Pinpoint the cell where the given text exists, returning its [x, y] midpoint coordinate. 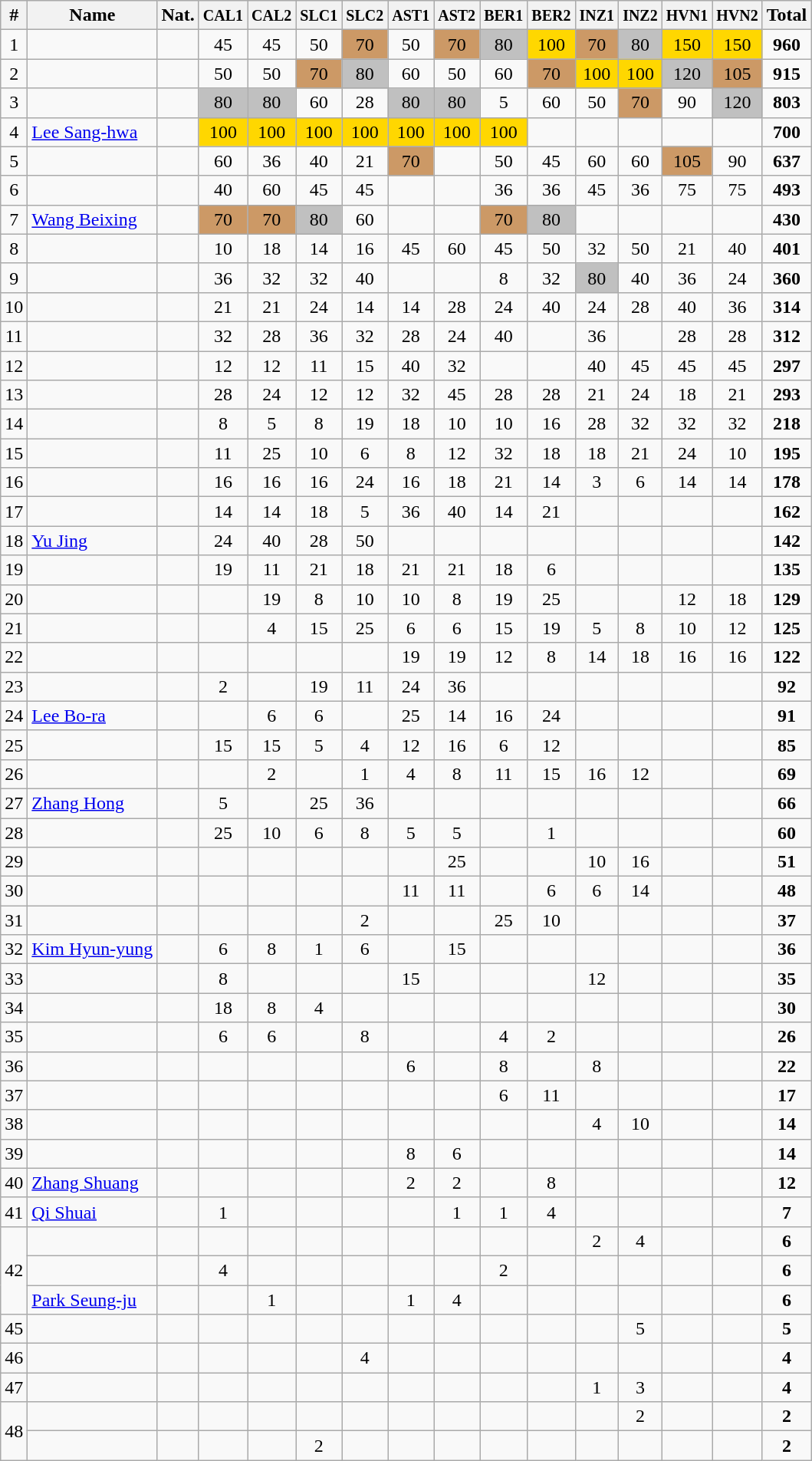
178 [787, 482]
BER1 [504, 15]
33 [14, 979]
360 [787, 278]
38 [14, 1124]
312 [787, 336]
Zhang Shuang [92, 1183]
HVN1 [687, 15]
42 [14, 1270]
46 [14, 1358]
Name [92, 15]
Nat. [178, 15]
INZ1 [597, 15]
23 [14, 686]
AST2 [457, 15]
39 [14, 1153]
293 [787, 395]
AST1 [411, 15]
162 [787, 512]
135 [787, 570]
CAL1 [222, 15]
960 [787, 44]
Yu Jing [92, 541]
9 [14, 278]
85 [787, 745]
129 [787, 599]
Lee Sang-hwa [92, 132]
314 [787, 307]
69 [787, 774]
297 [787, 366]
BER2 [551, 15]
125 [787, 628]
92 [787, 686]
SLC2 [365, 15]
Wang Beixing [92, 219]
803 [787, 103]
Qi Shuai [92, 1212]
91 [787, 716]
122 [787, 657]
700 [787, 132]
27 [14, 803]
430 [787, 219]
INZ2 [641, 15]
51 [787, 862]
Kim Hyun-yung [92, 949]
142 [787, 541]
Lee Bo-ra [92, 716]
34 [14, 1008]
401 [787, 248]
47 [14, 1387]
# [14, 15]
915 [787, 74]
493 [787, 190]
HVN2 [738, 15]
41 [14, 1212]
SLC1 [319, 15]
Zhang Hong [92, 803]
20 [14, 599]
Park Seung-ju [92, 1300]
637 [787, 161]
66 [787, 803]
195 [787, 453]
29 [14, 862]
13 [14, 395]
218 [787, 424]
31 [14, 920]
Total [787, 15]
CAL2 [271, 15]
